Capture the cell that displays the provided text and extract its [x, y] central coordinate. 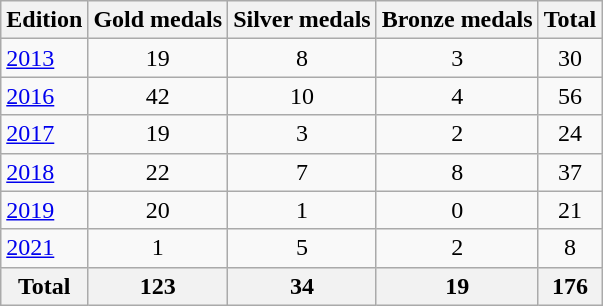
5 [302, 248]
24 [570, 134]
30 [570, 58]
10 [302, 96]
21 [570, 210]
2018 [44, 172]
2021 [44, 248]
2019 [44, 210]
7 [302, 172]
2016 [44, 96]
2017 [44, 134]
56 [570, 96]
123 [158, 286]
4 [457, 96]
42 [158, 96]
2013 [44, 58]
Gold medals [158, 20]
176 [570, 286]
0 [457, 210]
20 [158, 210]
Silver medals [302, 20]
37 [570, 172]
Edition [44, 20]
34 [302, 286]
22 [158, 172]
Bronze medals [457, 20]
